For the text-containing cell, return its midpoint in (x, y) coordinate format. 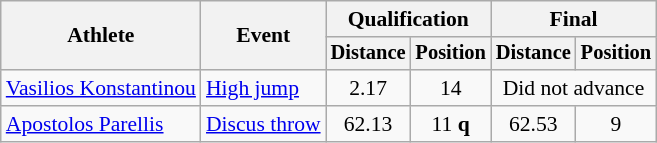
Athlete (101, 36)
Final (574, 19)
9 (616, 124)
Event (264, 36)
Apostolos Parellis (101, 124)
62.13 (368, 124)
Discus throw (264, 124)
Did not advance (574, 88)
14 (451, 88)
Vasilios Konstantinou (101, 88)
High jump (264, 88)
Qualification (408, 19)
2.17 (368, 88)
62.53 (534, 124)
11 q (451, 124)
